Search for the cell housing the specified text and yield its [x, y] center coordinate. 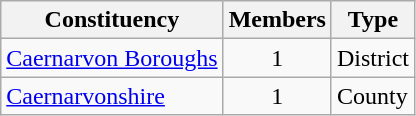
Type [372, 20]
District [372, 58]
Members [277, 20]
Caernarvon Boroughs [112, 58]
Caernarvonshire [112, 96]
Constituency [112, 20]
County [372, 96]
